Search for the cell housing the specified text and yield its [X, Y] center coordinate. 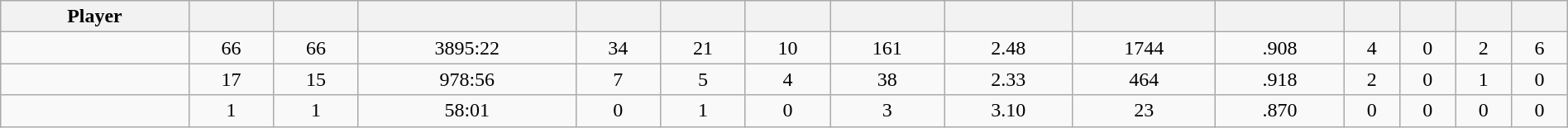
1744 [1145, 48]
.918 [1280, 79]
464 [1145, 79]
2.33 [1009, 79]
3 [887, 111]
.908 [1280, 48]
23 [1145, 111]
15 [316, 79]
6 [1540, 48]
38 [887, 79]
58:01 [466, 111]
3895:22 [466, 48]
10 [787, 48]
21 [703, 48]
17 [232, 79]
5 [703, 79]
Player [94, 17]
978:56 [466, 79]
161 [887, 48]
7 [619, 79]
34 [619, 48]
.870 [1280, 111]
2.48 [1009, 48]
3.10 [1009, 111]
